Locate the cell with the specified text and output its [x, y] center coordinate. 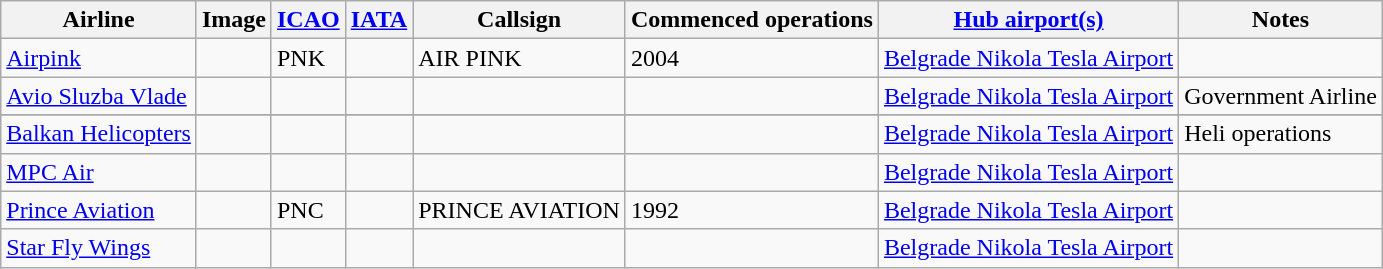
Commenced operations [752, 20]
IATA [379, 20]
Avio Sluzba Vlade [99, 96]
PNK [308, 58]
Prince Aviation [99, 210]
Star Fly Wings [99, 248]
PRINCE AVIATION [520, 210]
Image [234, 20]
Government Airline [1281, 96]
AIR PINK [520, 58]
ICAO [308, 20]
MPC Air [99, 172]
Airline [99, 20]
1992 [752, 210]
Notes [1281, 20]
Airpink [99, 58]
PNC [308, 210]
Balkan Helicopters [99, 134]
2004 [752, 58]
Callsign [520, 20]
Heli operations [1281, 134]
Hub airport(s) [1028, 20]
